Return (X, Y) of the center of cell containing provided text 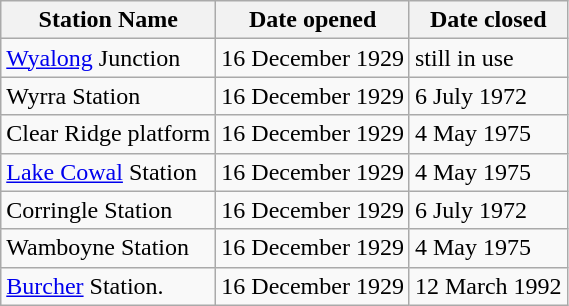
still in use (488, 58)
Clear Ridge platform (108, 134)
12 March 1992 (488, 286)
Lake Cowal Station (108, 172)
Wyalong Junction (108, 58)
Corringle Station (108, 210)
Station Name (108, 20)
Wamboyne Station (108, 248)
Wyrra Station (108, 96)
Burcher Station. (108, 286)
Date closed (488, 20)
Date opened (313, 20)
